Return the (X, Y) coordinate for the center point of the cell that contains the specified text.  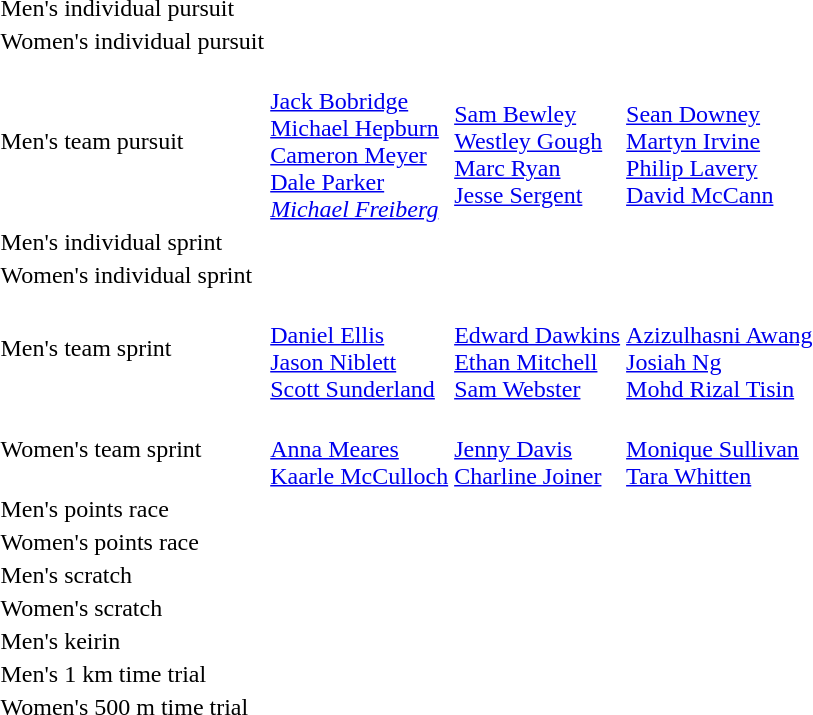
Sam BewleyWestley GoughMarc RyanJesse Sergent (538, 142)
Edward DawkinsEthan MitchellSam Webster (538, 348)
Anna MearesKaarle McCulloch (360, 449)
Jack BobridgeMichael HepburnCameron MeyerDale ParkerMichael Freiberg (360, 142)
Jenny DavisCharline Joiner (538, 449)
Daniel EllisJason NiblettScott Sunderland (360, 348)
